Find where the given text appears and provide that cell's center as [X, Y] coordinate. 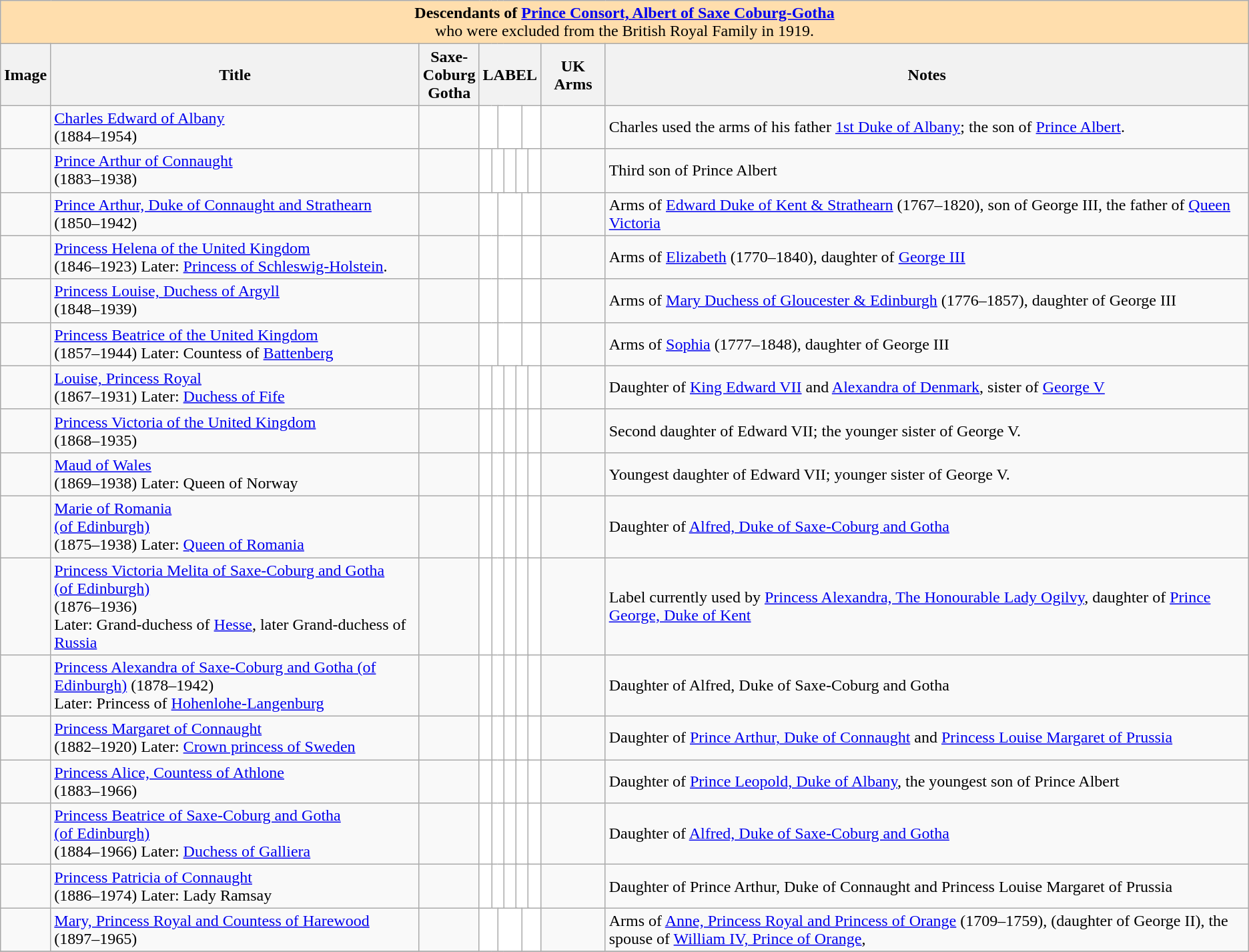
Daughter of Prince Leopold, Duke of Albany, the youngest son of Prince Albert [927, 782]
Princess Beatrice of the United Kingdom(1857–1944) Later: Countess of Battenberg [235, 344]
Third son of Prince Albert [927, 171]
Arms of Anne, Princess Royal and Princess of Orange (1709–1759), (daughter of George II), the spouse of William IV, Prince of Orange, [927, 930]
Princess Alice, Countess of Athlone(1883–1966) [235, 782]
Daughter of King Edward VII and Alexandra of Denmark, sister of George V [927, 387]
Arms of Sophia (1777–1848), daughter of George III [927, 344]
Saxe-CoburgGotha [449, 75]
Prince Arthur, Duke of Connaught and Strathearn(1850–1942) [235, 213]
Arms of Edward Duke of Kent & Strathearn (1767–1820), son of George III, the father of Queen Victoria [927, 213]
Princess Alexandra of Saxe-Coburg and Gotha (of Edinburgh) (1878–1942)Later: Princess of Hohenlohe-Langenburg [235, 686]
Maud of Wales(1869–1938) Later: Queen of Norway [235, 474]
Notes [927, 75]
Label currently used by Princess Alexandra, The Honourable Lady Ogilvy, daughter of Prince George, Duke of Kent [927, 606]
Princess Margaret of Connaught(1882–1920) Later: Crown princess of Sweden [235, 738]
UK Arms [572, 75]
Charles Edward of Albany(1884–1954) [235, 127]
Second daughter of Edward VII; the younger sister of George V. [927, 431]
Title [235, 75]
LABEL [510, 75]
Princess Helena of the United Kingdom(1846–1923) Later: Princess of Schleswig-Holstein. [235, 258]
Descendants of Prince Consort, Albert of Saxe Coburg-Gothawho were excluded from the British Royal Family in 1919. [624, 23]
Image [25, 75]
Charles used the arms of his father 1st Duke of Albany; the son of Prince Albert. [927, 127]
Arms of Elizabeth (1770–1840), daughter of George III [927, 258]
Arms of Mary Duchess of Gloucester & Edinburgh (1776–1857), daughter of George III [927, 300]
Marie of Romania(of Edinburgh)(1875–1938) Later: Queen of Romania [235, 526]
Princess Patricia of Connaught(1886–1974) Later: Lady Ramsay [235, 886]
Princess Beatrice of Saxe-Coburg and Gotha(of Edinburgh)(1884–1966) Later: Duchess of Galliera [235, 834]
Prince Arthur of Connaught(1883–1938) [235, 171]
Princess Victoria of the United Kingdom(1868–1935) [235, 431]
Princess Louise, Duchess of Argyll(1848–1939) [235, 300]
Youngest daughter of Edward VII; younger sister of George V. [927, 474]
Louise, Princess Royal(1867–1931) Later: Duchess of Fife [235, 387]
Mary, Princess Royal and Countess of Harewood(1897–1965) [235, 930]
Princess Victoria Melita of Saxe-Coburg and Gotha(of Edinburgh)(1876–1936)Later: Grand-duchess of Hesse, later Grand-duchess of Russia [235, 606]
